Output the [X, Y] coordinate of the center of the cell containing the given text.  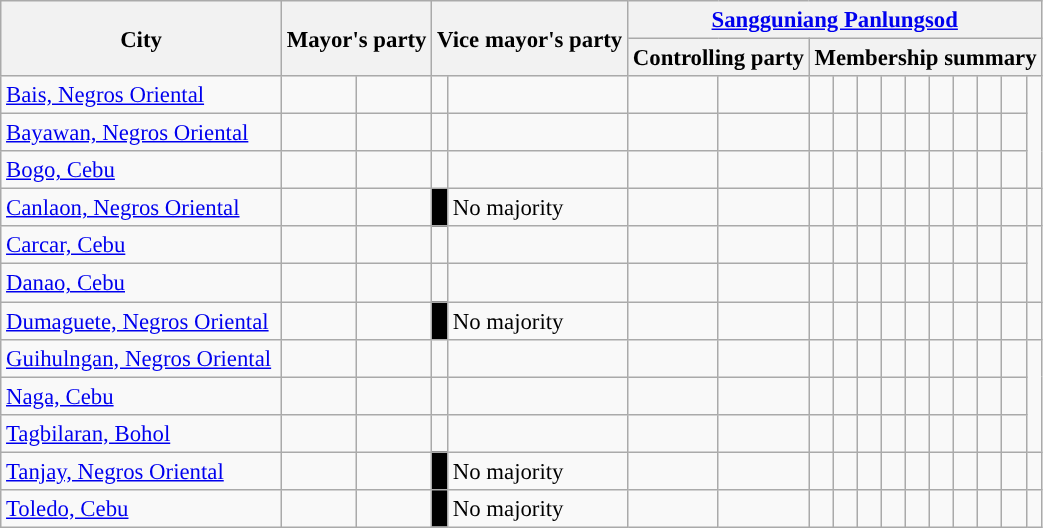
Bayawan, Negros Oriental [142, 133]
Danao, Cebu [142, 283]
Canlaon, Negros Oriental [142, 208]
Membership summary [926, 58]
Controlling party [719, 58]
City [142, 38]
Tanjay, Negros Oriental [142, 471]
Tagbilaran, Bohol [142, 433]
Dumaguete, Negros Oriental [142, 321]
Carcar, Cebu [142, 245]
Guihulngan, Negros Oriental [142, 358]
Sangguniang Panlungsod [835, 20]
Bais, Negros Oriental [142, 95]
Vice mayor's party [530, 38]
Bogo, Cebu [142, 170]
Naga, Cebu [142, 396]
Toledo, Cebu [142, 509]
Mayor's party [356, 38]
